Find where the given text appears and provide that cell's center as [X, Y] coordinate. 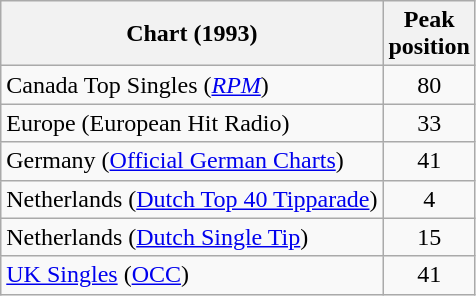
15 [429, 237]
Europe (European Hit Radio) [192, 123]
UK Singles (OCC) [192, 275]
Germany (Official German Charts) [192, 161]
80 [429, 85]
Peakposition [429, 34]
Netherlands (Dutch Single Tip) [192, 237]
33 [429, 123]
4 [429, 199]
Canada Top Singles (RPM) [192, 85]
Netherlands (Dutch Top 40 Tipparade) [192, 199]
Chart (1993) [192, 34]
